Identify which cell holds the provided text, then report its (x, y) central coordinate. 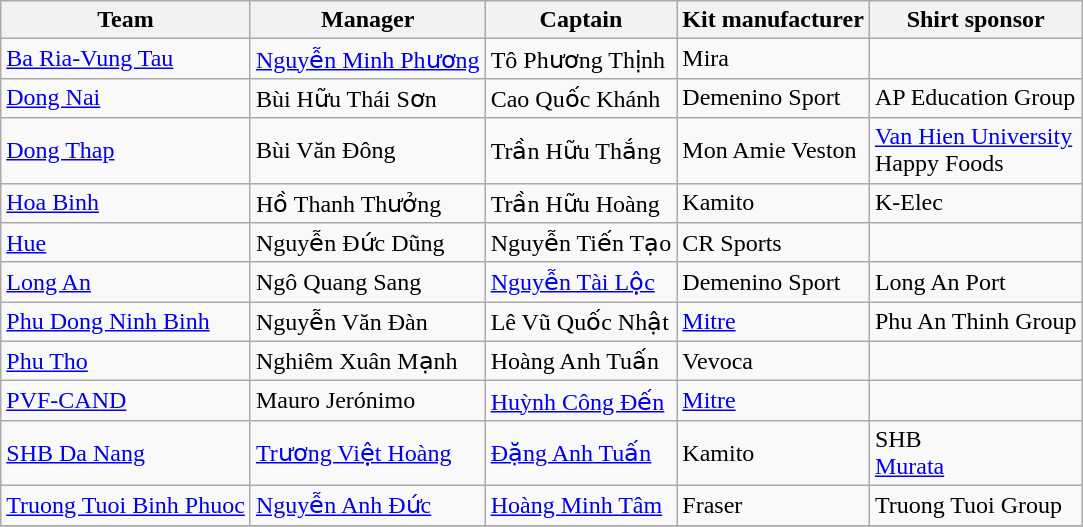
Mon Amie Veston (774, 150)
AP Education Group (976, 98)
Shirt sponsor (976, 20)
Nguyễn Đức Dũng (368, 243)
Dong Nai (126, 98)
Hoàng Anh Tuấn (581, 361)
Manager (368, 20)
Tô Phương Thịnh (581, 59)
Phu Tho (126, 361)
SHB Murata (976, 452)
CR Sports (774, 243)
Mira (774, 59)
Long An (126, 282)
K-Elec (976, 203)
Nguyễn Minh Phương (368, 59)
Nguyễn Tiến Tạo (581, 243)
Nguyễn Văn Đàn (368, 322)
PVF-CAND (126, 401)
Nguyễn Tài Lộc (581, 282)
Huỳnh Công Đến (581, 401)
Vevoca (774, 361)
Hoa Binh (126, 203)
Bùi Hữu Thái Sơn (368, 98)
Hồ Thanh Thưởng (368, 203)
Kit manufacturer (774, 20)
Captain (581, 20)
Fraser (774, 505)
Long An Port (976, 282)
Phu Dong Ninh Binh (126, 322)
Mauro Jerónimo (368, 401)
Lê Vũ Quốc Nhật (581, 322)
Phu An Thinh Group (976, 322)
Cao Quốc Khánh (581, 98)
Bùi Văn Đông (368, 150)
Dong Thap (126, 150)
Truong Tuoi Binh Phuoc (126, 505)
Hoàng Minh Tâm (581, 505)
SHB Da Nang (126, 452)
Nguyễn Anh Đức (368, 505)
Ba Ria-Vung Tau (126, 59)
Truong Tuoi Group (976, 505)
Ngô Quang Sang (368, 282)
Hue (126, 243)
Trần Hữu Hoàng (581, 203)
Van Hien University Happy Foods (976, 150)
Trần Hữu Thắng (581, 150)
Nghiêm Xuân Mạnh (368, 361)
Team (126, 20)
Trương Việt Hoàng (368, 452)
Đặng Anh Tuấn (581, 452)
